Output the (x, y) coordinate of the center of the cell containing the given text.  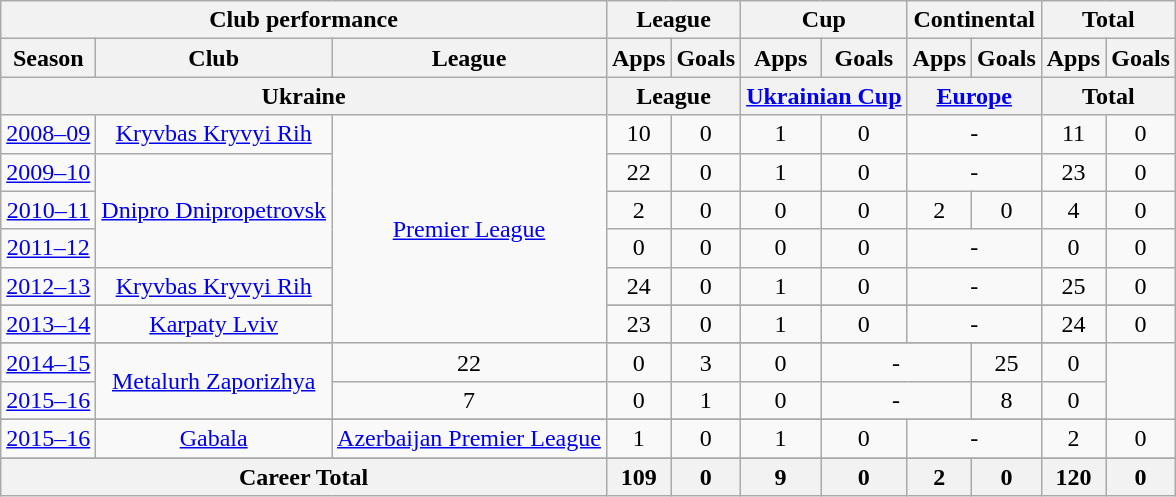
7 (470, 400)
Club (214, 58)
3 (706, 362)
Career Total (304, 477)
Cup (824, 20)
Continental (974, 20)
Premier League (470, 229)
10 (638, 134)
2012–13 (48, 286)
2008–09 (48, 134)
4 (1073, 210)
2011–12 (48, 248)
8 (1007, 400)
Karpaty Lviv (214, 324)
Season (48, 58)
9 (781, 477)
Azerbaijan Premier League (470, 438)
Metalurh Zaporizhya (214, 381)
Dnipro Dnipropetrovsk (214, 210)
Europe (974, 96)
Ukraine (304, 96)
2014–15 (48, 362)
Gabala (214, 438)
Club performance (304, 20)
Ukrainian Cup (824, 96)
120 (1073, 477)
11 (1073, 134)
2010–11 (48, 210)
2013–14 (48, 324)
2009–10 (48, 172)
109 (638, 477)
